Scan for the cell matching the given text and deliver its [x, y] coordinate at center. 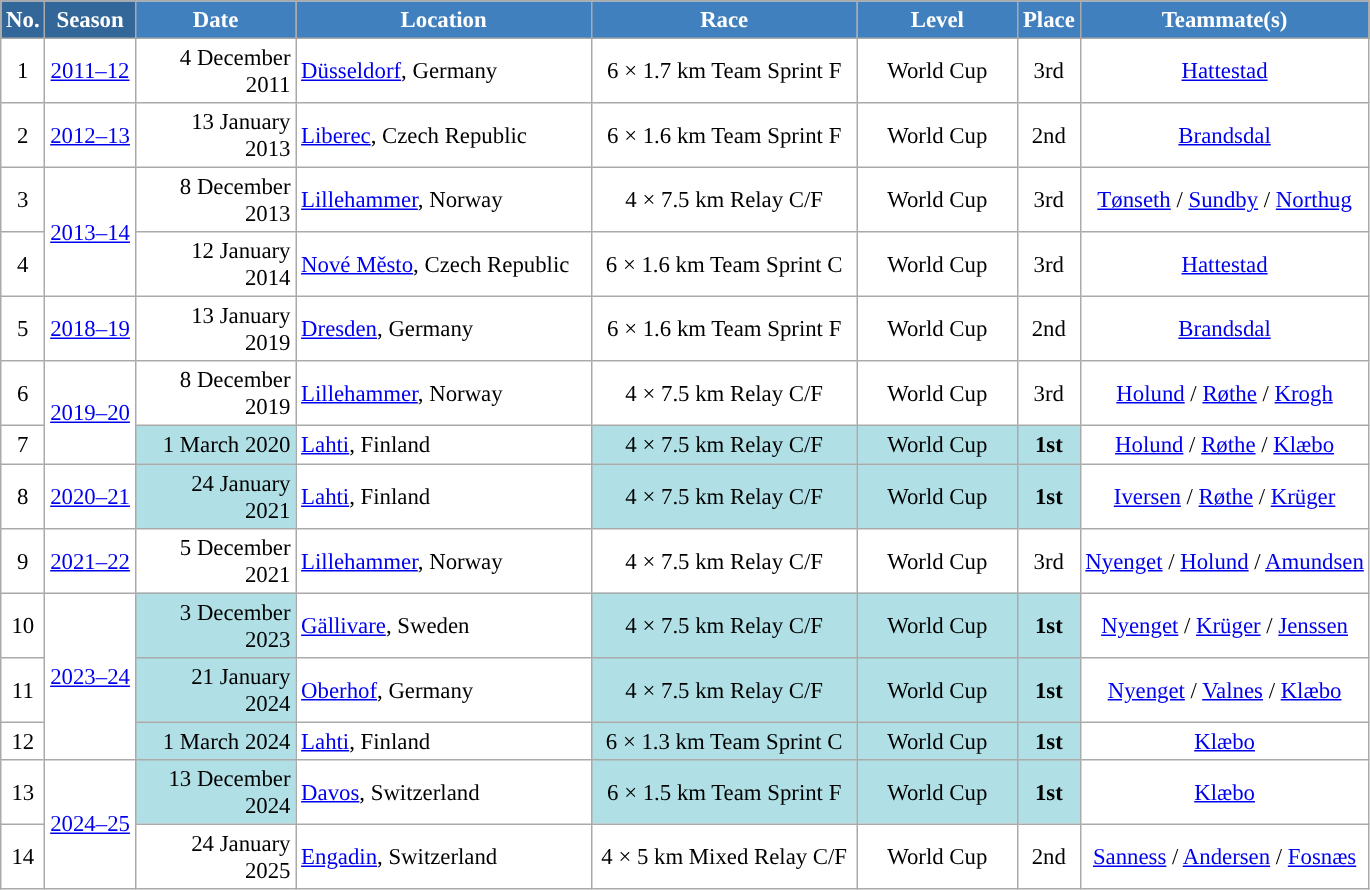
Liberec, Czech Republic [444, 136]
Nyenget / Valnes / Klæbo [1224, 690]
6 × 1.5 km Team Sprint F [724, 792]
2023–24 [90, 676]
Nyenget / Holund / Amundsen [1224, 560]
24 January 2025 [216, 856]
2 [23, 136]
13 January 2019 [216, 330]
2011–12 [90, 72]
1 [23, 72]
6 × 1.7 km Team Sprint F [724, 72]
4 [23, 264]
1 March 2024 [216, 741]
10 [23, 626]
6 × 1.6 km Team Sprint C [724, 264]
Date [216, 20]
Engadin, Switzerland [444, 856]
13 December 2024 [216, 792]
21 January 2024 [216, 690]
2020–21 [90, 496]
Düsseldorf, Germany [444, 72]
2012–13 [90, 136]
Nové Město, Czech Republic [444, 264]
Race [724, 20]
Oberhof, Germany [444, 690]
Season [90, 20]
Holund / Røthe / Klæbo [1224, 445]
Level [938, 20]
Iversen / Røthe / Krüger [1224, 496]
Teammate(s) [1224, 20]
Gällivare, Sweden [444, 626]
13 [23, 792]
1 March 2020 [216, 445]
Tønseth / Sundby / Northug [1224, 200]
8 December 2013 [216, 200]
2018–19 [90, 330]
2019–20 [90, 413]
3 [23, 200]
Holund / Røthe / Krogh [1224, 394]
6 [23, 394]
4 December 2011 [216, 72]
5 [23, 330]
Nyenget / Krüger / Jenssen [1224, 626]
No. [23, 20]
11 [23, 690]
2021–22 [90, 560]
2024–25 [90, 824]
Davos, Switzerland [444, 792]
4 × 5 km Mixed Relay C/F [724, 856]
12 [23, 741]
8 [23, 496]
6 × 1.3 km Team Sprint C [724, 741]
8 December 2019 [216, 394]
7 [23, 445]
Place [1049, 20]
Location [444, 20]
12 January 2014 [216, 264]
Dresden, Germany [444, 330]
14 [23, 856]
9 [23, 560]
2013–14 [90, 232]
24 January 2021 [216, 496]
3 December 2023 [216, 626]
5 December 2021 [216, 560]
Sanness / Andersen / Fosnæs [1224, 856]
13 January 2013 [216, 136]
